Scan for the cell matching the given text and deliver its [x, y] coordinate at center. 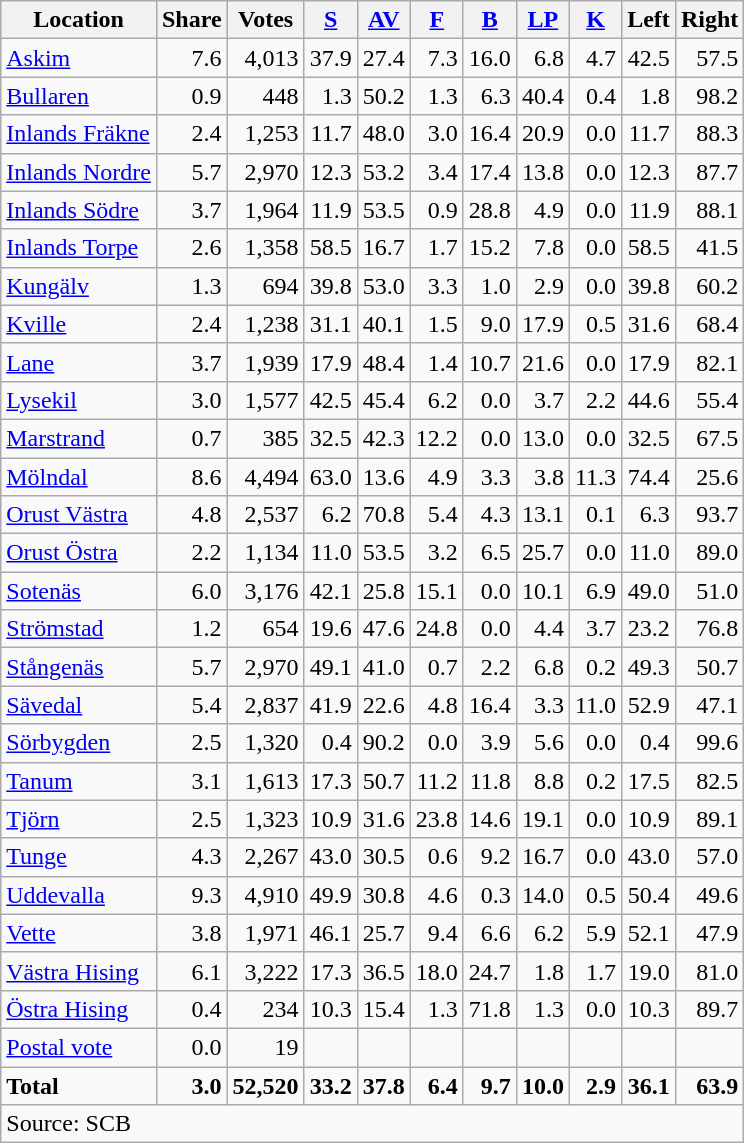
9.3 [192, 895]
63.9 [709, 1085]
37.9 [330, 58]
Inlands Nordre [79, 172]
Askim [79, 58]
2,267 [266, 857]
3.9 [490, 743]
90.2 [384, 743]
Share [192, 20]
67.5 [709, 438]
48.4 [384, 362]
41.9 [330, 705]
Vette [79, 933]
89.0 [709, 553]
47.1 [709, 705]
42.3 [384, 438]
7.3 [436, 58]
Sävedal [79, 705]
1.4 [436, 362]
88.3 [709, 134]
2,537 [266, 515]
24.7 [490, 971]
1,577 [266, 400]
4,910 [266, 895]
27.4 [384, 58]
0.1 [595, 515]
47.9 [709, 933]
52,520 [266, 1085]
3,176 [266, 591]
25.6 [709, 477]
1,238 [266, 324]
40.1 [384, 324]
2,837 [266, 705]
9.7 [490, 1085]
1,358 [266, 248]
46.1 [330, 933]
4.4 [542, 629]
6.0 [192, 591]
18.0 [436, 971]
10.0 [542, 1085]
Location [79, 20]
82.5 [709, 781]
51.0 [709, 591]
49.3 [649, 667]
99.6 [709, 743]
49.9 [330, 895]
63.0 [330, 477]
55.4 [709, 400]
30.8 [384, 895]
36.1 [649, 1085]
4,013 [266, 58]
6.5 [490, 553]
68.4 [709, 324]
LP [542, 20]
AV [384, 20]
16.0 [490, 58]
14.0 [542, 895]
3.2 [436, 553]
60.2 [709, 286]
49.6 [709, 895]
19.6 [330, 629]
47.6 [384, 629]
13.0 [542, 438]
Tunge [79, 857]
Mölndal [79, 477]
20.9 [542, 134]
70.8 [384, 515]
Östra Hising [79, 1009]
19 [266, 1047]
15.1 [436, 591]
K [595, 20]
87.7 [709, 172]
8.8 [542, 781]
234 [266, 1009]
76.8 [709, 629]
13.6 [384, 477]
24.8 [436, 629]
42.1 [330, 591]
Inlands Fräkne [79, 134]
37.8 [384, 1085]
53.2 [384, 172]
89.7 [709, 1009]
23.2 [649, 629]
1.5 [436, 324]
Tanum [79, 781]
6.4 [436, 1085]
2.6 [192, 248]
Inlands Torpe [79, 248]
Left [649, 20]
13.8 [542, 172]
Inlands Södre [79, 210]
Bullaren [79, 96]
28.8 [490, 210]
1,134 [266, 553]
17.4 [490, 172]
81.0 [709, 971]
Strömstad [79, 629]
F [436, 20]
13.1 [542, 515]
44.6 [649, 400]
52.9 [649, 705]
57.0 [709, 857]
11.8 [490, 781]
Postal vote [79, 1047]
14.6 [490, 819]
98.2 [709, 96]
8.6 [192, 477]
448 [266, 96]
385 [266, 438]
Votes [266, 20]
Västra Hising [79, 971]
50.4 [649, 895]
Stångenäs [79, 667]
88.1 [709, 210]
22.6 [384, 705]
48.0 [384, 134]
5.9 [595, 933]
74.4 [649, 477]
3.4 [436, 172]
1,253 [266, 134]
Uddevalla [79, 895]
3.1 [192, 781]
0.6 [436, 857]
9.2 [490, 857]
19.1 [542, 819]
0.3 [490, 895]
Tjörn [79, 819]
Orust Västra [79, 515]
1,323 [266, 819]
694 [266, 286]
15.2 [490, 248]
1.2 [192, 629]
4.6 [436, 895]
10.7 [490, 362]
40.4 [542, 96]
S [330, 20]
41.0 [384, 667]
Sotenäs [79, 591]
Lysekil [79, 400]
Source: SCB [372, 1124]
1,939 [266, 362]
23.8 [436, 819]
9.4 [436, 933]
30.5 [384, 857]
57.5 [709, 58]
41.5 [709, 248]
6.9 [595, 591]
10.1 [542, 591]
9.0 [490, 324]
Right [709, 20]
49.0 [649, 591]
11.3 [595, 477]
93.7 [709, 515]
B [490, 20]
33.2 [330, 1085]
7.8 [542, 248]
11.2 [436, 781]
7.6 [192, 58]
15.4 [384, 1009]
Kungälv [79, 286]
82.1 [709, 362]
1,613 [266, 781]
12.2 [436, 438]
36.5 [384, 971]
4.7 [595, 58]
Marstrand [79, 438]
Orust Östra [79, 553]
Lane [79, 362]
3,222 [266, 971]
1.0 [490, 286]
25.8 [384, 591]
49.1 [330, 667]
5.6 [542, 743]
6.6 [490, 933]
17.5 [649, 781]
53.0 [384, 286]
19.0 [649, 971]
1,320 [266, 743]
Total [79, 1085]
654 [266, 629]
Sörbygden [79, 743]
21.6 [542, 362]
89.1 [709, 819]
6.1 [192, 971]
1,971 [266, 933]
71.8 [490, 1009]
31.1 [330, 324]
4,494 [266, 477]
Kville [79, 324]
52.1 [649, 933]
1,964 [266, 210]
45.4 [384, 400]
50.2 [384, 96]
